Return the (X, Y) coordinate for the center point of the cell that contains the specified text.  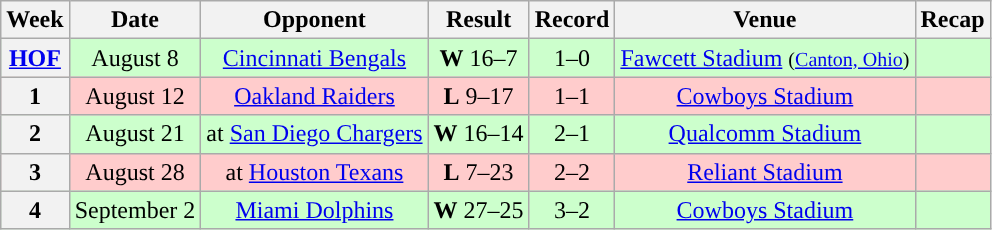
1 (35, 96)
Date (135, 20)
3–2 (572, 210)
3 (35, 172)
4 (35, 210)
August 8 (135, 58)
2–1 (572, 134)
at Houston Texans (314, 172)
Fawcett Stadium (Canton, Ohio) (765, 58)
2–2 (572, 172)
Oakland Raiders (314, 96)
Cincinnati Bengals (314, 58)
L 9–17 (478, 96)
Qualcomm Stadium (765, 134)
1–0 (572, 58)
August 21 (135, 134)
August 12 (135, 96)
W 16–14 (478, 134)
Reliant Stadium (765, 172)
Opponent (314, 20)
HOF (35, 58)
Miami Dolphins (314, 210)
Result (478, 20)
2 (35, 134)
1–1 (572, 96)
Week (35, 20)
August 28 (135, 172)
W 16–7 (478, 58)
W 27–25 (478, 210)
L 7–23 (478, 172)
September 2 (135, 210)
Recap (952, 20)
Record (572, 20)
Venue (765, 20)
at San Diego Chargers (314, 134)
